Output the (x, y) coordinate of the center of the cell containing the given text.  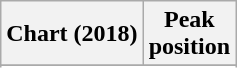
Peakposition (189, 34)
Chart (2018) (72, 34)
